Extract the [X, Y] coordinate from the center of the cell holding the provided text.  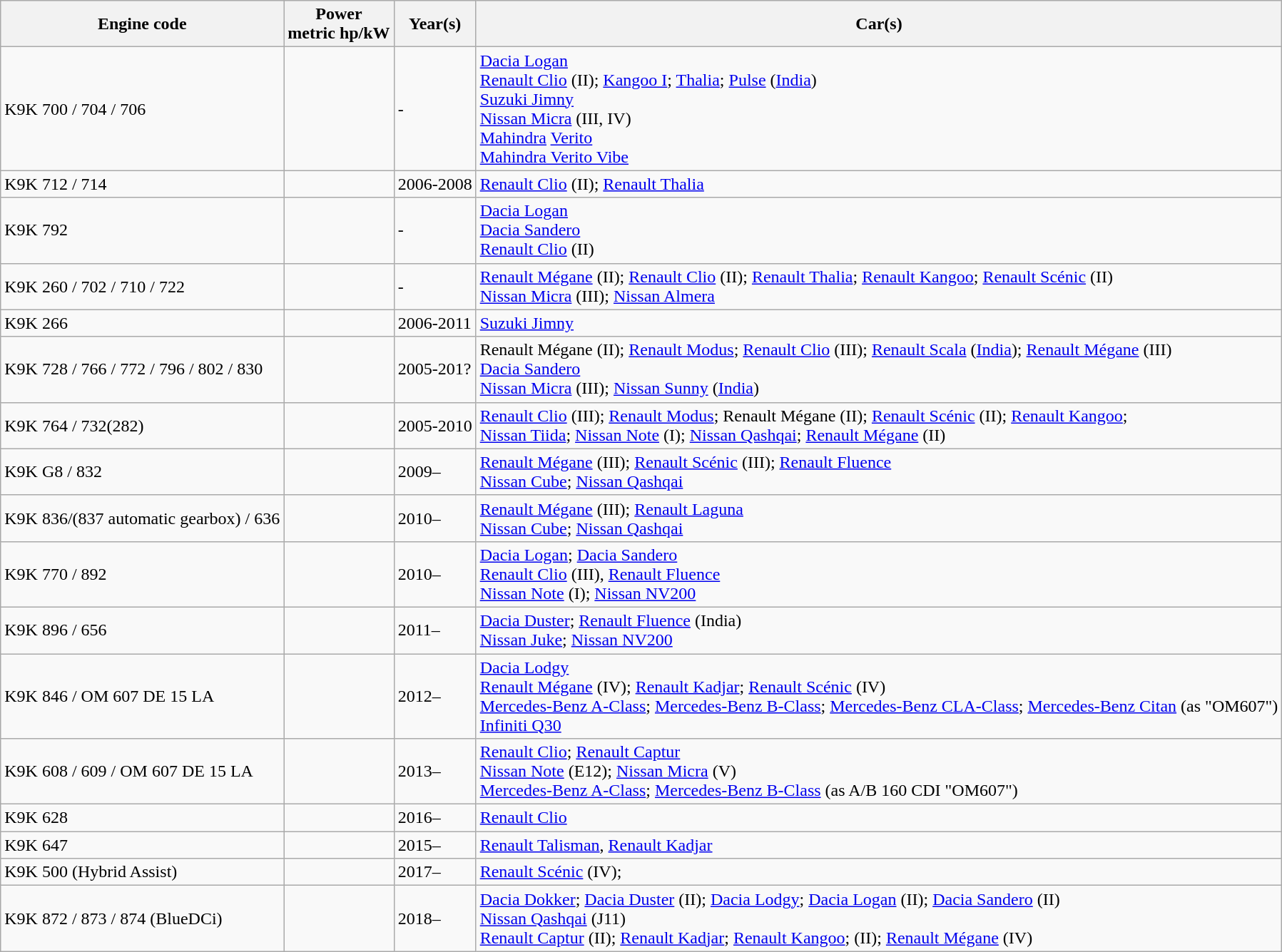
Dacia LoganRenault Clio (II); Kangoo I; Thalia; Pulse (India)Suzuki JimnyNissan Micra (III, IV)Mahindra VeritoMahindra Verito Vibe [879, 108]
2006-2008 [435, 184]
K9K 836/(837 automatic gearbox) / 636 [143, 518]
Engine code [143, 24]
2009– [435, 472]
2005-201? [435, 369]
2016– [435, 818]
2011– [435, 630]
K9K G8 / 832 [143, 472]
Dacia LoganDacia SanderoRenault Clio (II) [879, 230]
K9K 846 / OM 607 DE 15 LA [143, 696]
K9K 728 / 766 / 772 / 796 / 802 / 830 [143, 369]
K9K 764 / 732(282) [143, 425]
2018– [435, 918]
2012– [435, 696]
K9K 896 / 656 [143, 630]
K9K 260 / 702 / 710 / 722 [143, 287]
Suzuki Jimny [879, 323]
Year(s) [435, 24]
K9K 700 / 704 / 706 [143, 108]
K9K 712 / 714 [143, 184]
Dacia Logan; Dacia SanderoRenault Clio (III), Renault Fluence Nissan Note (I); Nissan NV200 [879, 574]
K9K 628 [143, 818]
2005-2010 [435, 425]
Renault Clio; Renault CapturNissan Note (E12); Nissan Micra (V)Mercedes-Benz A-Class; Mercedes-Benz B-Class (as A/B 160 CDI "OM607") [879, 772]
Renault Clio [879, 818]
K9K 792 [143, 230]
2013– [435, 772]
K9K 770 / 892 [143, 574]
Car(s) [879, 24]
K9K 647 [143, 845]
Renault Scénic (IV); [879, 872]
K9K 608 / 609 / OM 607 DE 15 LA [143, 772]
K9K 500 (Hybrid Assist) [143, 872]
Powermetric hp/kW [339, 24]
2006-2011 [435, 323]
Renault Mégane (III); Renault Laguna Nissan Cube; Nissan Qashqai [879, 518]
Renault Mégane (II); Renault Clio (II); Renault Thalia; Renault Kangoo; Renault Scénic (II)Nissan Micra (III); Nissan Almera [879, 287]
K9K 872 / 873 / 874 (BlueDCi) [143, 918]
2017– [435, 872]
2015– [435, 845]
Dacia Duster; Renault Fluence (India)Nissan Juke; Nissan NV200 [879, 630]
Renault Mégane (III); Renault Scénic (III); Renault Fluence Nissan Cube; Nissan Qashqai [879, 472]
Renault Clio (II); Renault Thalia [879, 184]
K9K 266 [143, 323]
Renault Talisman, Renault Kadjar [879, 845]
